Search for the cell housing the specified text and yield its [x, y] center coordinate. 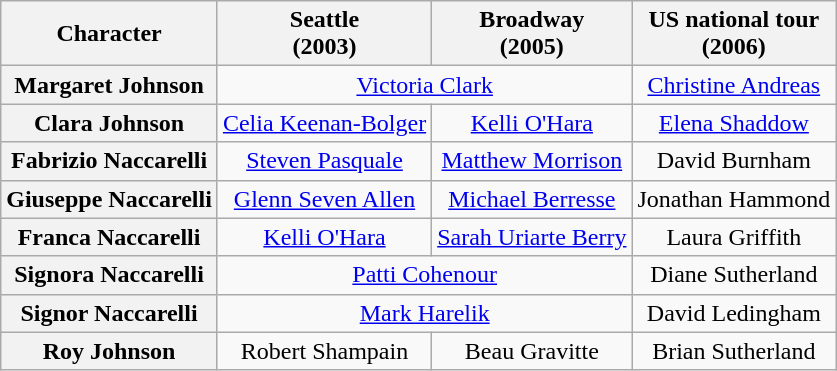
Steven Pasquale [324, 161]
US national tour(2006) [734, 34]
Signora Naccarelli [110, 275]
Michael Berresse [532, 199]
Jonathan Hammond [734, 199]
Beau Gravitte [532, 351]
Giuseppe Naccarelli [110, 199]
Signor Naccarelli [110, 313]
Glenn Seven Allen [324, 199]
Broadway(2005) [532, 34]
Mark Harelik [424, 313]
Fabrizio Naccarelli [110, 161]
Laura Griffith [734, 237]
Sarah Uriarte Berry [532, 237]
Character [110, 34]
Celia Keenan-Bolger [324, 123]
Elena Shaddow [734, 123]
David Ledingham [734, 313]
David Burnham [734, 161]
Robert Shampain [324, 351]
Franca Naccarelli [110, 237]
Clara Johnson [110, 123]
Seattle(2003) [324, 34]
Roy Johnson [110, 351]
Christine Andreas [734, 85]
Matthew Morrison [532, 161]
Victoria Clark [424, 85]
Brian Sutherland [734, 351]
Diane Sutherland [734, 275]
Patti Cohenour [424, 275]
Margaret Johnson [110, 85]
